Output the [x, y] coordinate of the center of the cell containing the given text.  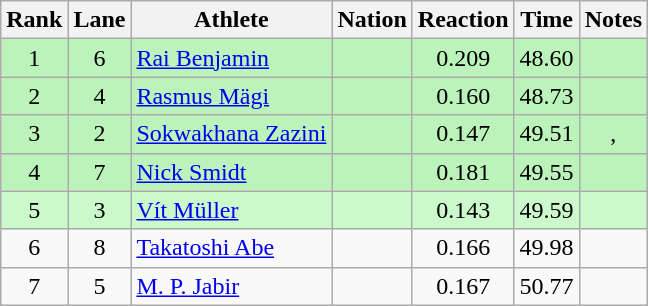
Rasmus Mägi [232, 96]
49.98 [546, 248]
49.51 [546, 134]
Rai Benjamin [232, 58]
Lane [100, 20]
Nick Smidt [232, 172]
8 [100, 248]
0.160 [463, 96]
Notes [613, 20]
Reaction [463, 20]
1 [34, 58]
48.60 [546, 58]
, [613, 134]
Takatoshi Abe [232, 248]
0.209 [463, 58]
0.167 [463, 286]
0.166 [463, 248]
Rank [34, 20]
0.181 [463, 172]
Nation [372, 20]
49.55 [546, 172]
Sokwakhana Zazini [232, 134]
50.77 [546, 286]
Athlete [232, 20]
48.73 [546, 96]
Time [546, 20]
Vít Müller [232, 210]
M. P. Jabir [232, 286]
0.147 [463, 134]
0.143 [463, 210]
49.59 [546, 210]
